For the text-containing cell, return its midpoint in [X, Y] coordinate format. 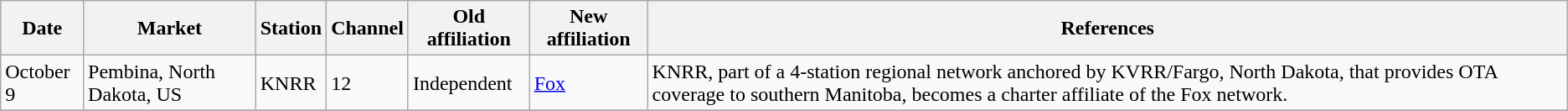
October 9 [42, 82]
Channel [368, 29]
Old affiliation [469, 29]
12 [368, 82]
Market [170, 29]
Pembina, North Dakota, US [170, 82]
New affiliation [588, 29]
Date [42, 29]
Fox [588, 82]
Station [291, 29]
Independent [469, 82]
KNRR [291, 82]
References [1107, 29]
